Capture the cell that displays the provided text and extract its [x, y] central coordinate. 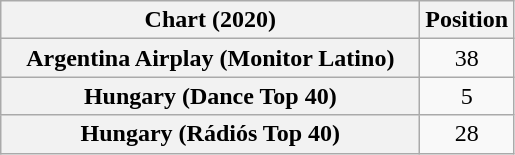
Hungary (Dance Top 40) [210, 96]
28 [467, 134]
Argentina Airplay (Monitor Latino) [210, 58]
Position [467, 20]
5 [467, 96]
Chart (2020) [210, 20]
38 [467, 58]
Hungary (Rádiós Top 40) [210, 134]
